Provide the (x, y) coordinate of the cell's center where the given text is located.  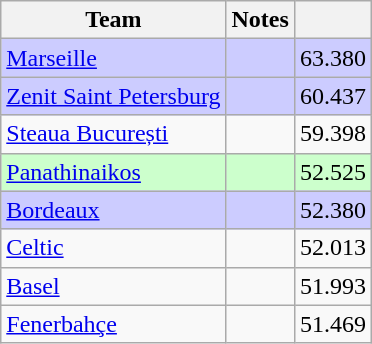
59.398 (332, 134)
Fenerbahçe (114, 324)
Notes (260, 20)
Steaua București (114, 134)
52.525 (332, 172)
51.993 (332, 286)
52.013 (332, 248)
60.437 (332, 96)
Basel (114, 286)
51.469 (332, 324)
Zenit Saint Petersburg (114, 96)
Panathinaikos (114, 172)
Celtic (114, 248)
Bordeaux (114, 210)
63.380 (332, 58)
Team (114, 20)
Marseille (114, 58)
52.380 (332, 210)
